Provide the (x, y) coordinate of the cell's center where the given text is located.  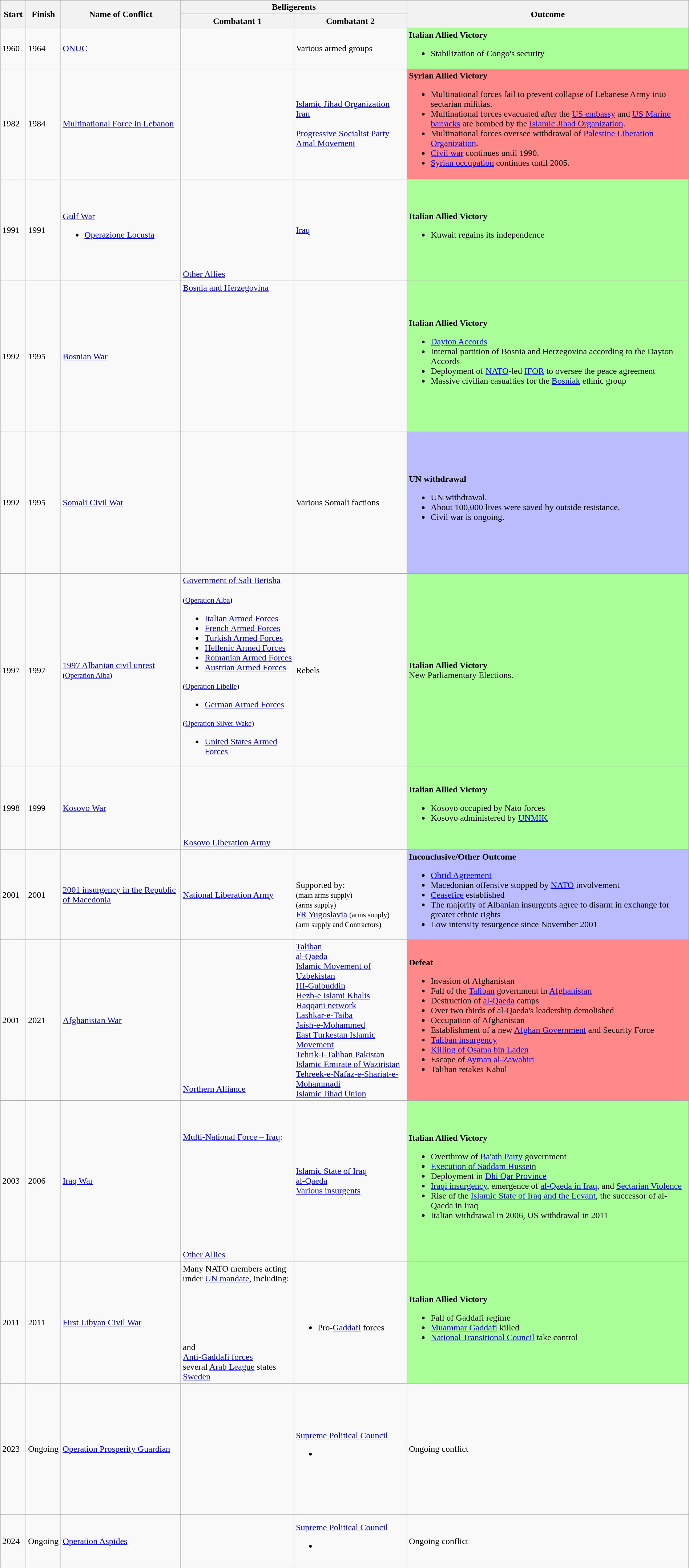
2023 (13, 1449)
First Libyan Civil War (121, 1322)
Iraq (350, 230)
Islamic Jihad Organization Iran Progressive Socialist Party Amal Movement (350, 124)
Kosovo War (121, 808)
Afghanistan War (121, 1020)
Bosnian War (121, 356)
Operation Prosperity Guardian (121, 1449)
Supported by: (main arms supply) (arms supply) FR Yugoslavia (arms supply) (arm supply and Contractors) (350, 894)
Islamic State of Iraq al-QaedaVarious insurgents (350, 1181)
Finish (44, 14)
Outcome (548, 14)
1964 (44, 49)
Italian Allied VictoryKuwait regains its independence (548, 230)
Start (13, 14)
Multi-National Force – Iraq: Other Allies (238, 1181)
Various Somali factions (350, 503)
2006 (44, 1181)
Italian Allied VictoryNew Parliamentary Elections. (548, 670)
1997 Albanian civil unrest(Operation Alba) (121, 670)
Northern Alliance (238, 1020)
Various armed groups (350, 49)
Bosnia and Herzegovina (238, 356)
Gulf WarOperazione Locusta (121, 230)
Name of Conflict (121, 14)
2001 insurgency in the Republic of Macedonia (121, 894)
1960 (13, 49)
Operation Aspides (121, 1541)
1984 (44, 124)
Italian Allied VictoryStabilization of Congo's security (548, 49)
UN withdrawalUN withdrawal.About 100,000 lives were saved by outside resistance.Civil war is ongoing. (548, 503)
2003 (13, 1181)
Combatant 1 (238, 21)
Pro-Gaddafi forces (350, 1322)
Many NATO members acting under UN mandate, including: and Anti-Gaddafi forces several Arab League states Sweden (238, 1322)
Rebels (350, 670)
1999 (44, 808)
Somali Civil War (121, 503)
National Liberation Army (238, 894)
2024 (13, 1541)
Kosovo Liberation Army (238, 808)
Iraq War (121, 1181)
Other Allies (238, 230)
Combatant 2 (350, 21)
ONUC (121, 49)
Multinational Force in Lebanon (121, 124)
1998 (13, 808)
1982 (13, 124)
Belligerents (294, 7)
2021 (44, 1020)
Italian Allied VictoryFall of Gaddafi regimeMuammar Gaddafi killedNational Transitional Council take control (548, 1322)
Italian Allied VictoryKosovo occupied by Nato forcesKosovo administered by UNMIK (548, 808)
